Detect which cell encompasses the target text, then output its [x, y] center coordinate. 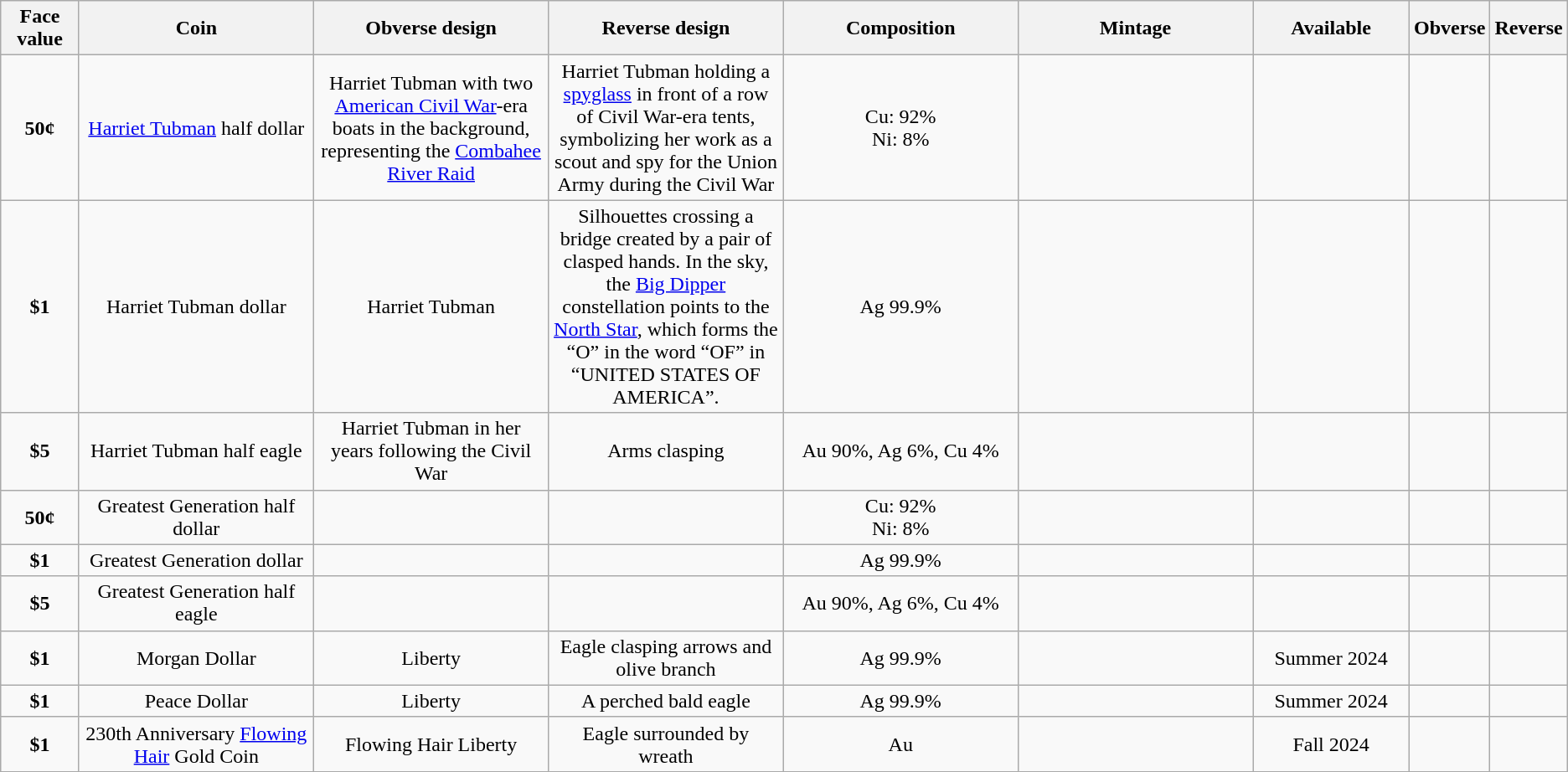
230th Anniversary Flowing Hair Gold Coin [196, 744]
Coin [196, 28]
A perched bald eagle [666, 701]
Arms clasping [666, 451]
Harriet Tubman [431, 306]
Harriet Tubman dollar [196, 306]
Flowing Hair Liberty [431, 744]
Au [900, 744]
Peace Dollar [196, 701]
Greatest Generation half eagle [196, 603]
Morgan Dollar [196, 658]
Face value [40, 28]
Harriet Tubman half eagle [196, 451]
Reverse [1529, 28]
Reverse design [666, 28]
Greatest Generation dollar [196, 560]
Eagle surrounded by wreath [666, 744]
Eagle clasping arrows and olive branch [666, 658]
Obverse [1450, 28]
Available [1332, 28]
Mintage [1135, 28]
Harriet Tubman with two American Civil War-era boats in the background, representing the Combahee River Raid [431, 127]
Greatest Generation half dollar [196, 517]
Harriet Tubman in her years following the Civil War [431, 451]
Fall 2024 [1332, 744]
Harriet Tubman half dollar [196, 127]
Obverse design [431, 28]
Composition [900, 28]
